Find where the given text appears and provide that cell's center as (X, Y) coordinate. 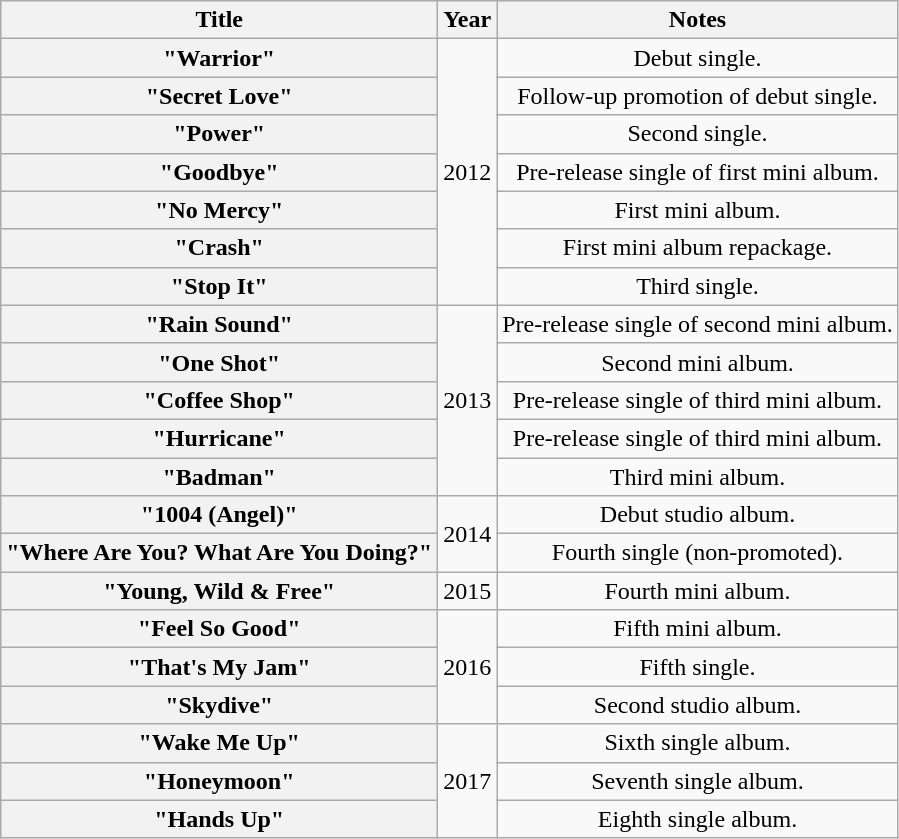
Seventh single album. (698, 781)
"Badman" (220, 477)
"Rain Sound" (220, 324)
Year (468, 20)
Sixth single album. (698, 743)
First mini album. (698, 210)
"One Shot" (220, 362)
2014 (468, 534)
2015 (468, 591)
First mini album repackage. (698, 248)
2012 (468, 172)
"Wake Me Up" (220, 743)
Fourth mini album. (698, 591)
2013 (468, 400)
Debut single. (698, 58)
"Stop It" (220, 286)
Second mini album. (698, 362)
2016 (468, 667)
Third single. (698, 286)
Title (220, 20)
Second single. (698, 134)
Pre-release single of first mini album. (698, 172)
Debut studio album. (698, 515)
"That's My Jam" (220, 667)
"Hands Up" (220, 819)
"Warrior" (220, 58)
Fifth mini album. (698, 629)
Follow-up promotion of debut single. (698, 96)
Eighth single album. (698, 819)
"Skydive" (220, 705)
"Young, Wild & Free" (220, 591)
Pre-release single of second mini album. (698, 324)
Fourth single (non-promoted). (698, 553)
2017 (468, 781)
"Honeymoon" (220, 781)
"No Mercy" (220, 210)
Fifth single. (698, 667)
"Coffee Shop" (220, 400)
"1004 (Angel)" (220, 515)
"Feel So Good" (220, 629)
"Crash" (220, 248)
"Hurricane" (220, 438)
"Secret Love" (220, 96)
Third mini album. (698, 477)
Notes (698, 20)
"Where Are You? What Are You Doing?" (220, 553)
"Power" (220, 134)
"Goodbye" (220, 172)
Second studio album. (698, 705)
